Return (X, Y) of the center of cell containing provided text 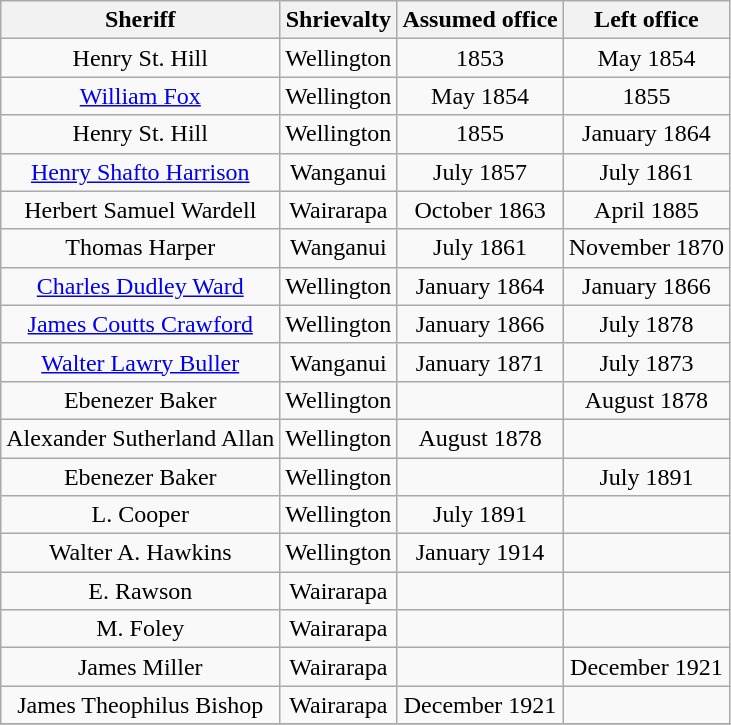
April 1885 (646, 210)
M. Foley (140, 629)
James Miller (140, 667)
E. Rawson (140, 591)
January 1914 (480, 553)
Left office (646, 20)
Charles Dudley Ward (140, 286)
October 1863 (480, 210)
Thomas Harper (140, 248)
L. Cooper (140, 515)
James Coutts Crawford (140, 324)
Henry Shafto Harrison (140, 172)
July 1857 (480, 172)
1853 (480, 58)
Walter A. Hawkins (140, 553)
Shrievalty (338, 20)
William Fox (140, 96)
Alexander Sutherland Allan (140, 438)
Walter Lawry Buller (140, 362)
Assumed office (480, 20)
Sheriff (140, 20)
January 1871 (480, 362)
July 1878 (646, 324)
July 1873 (646, 362)
Herbert Samuel Wardell (140, 210)
James Theophilus Bishop (140, 705)
November 1870 (646, 248)
